Extract the (X, Y) coordinate from the center of the cell holding the provided text.  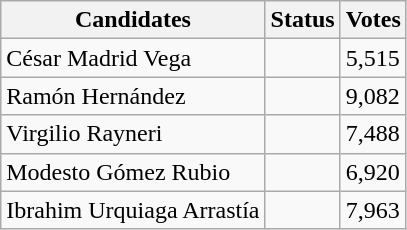
7,488 (373, 134)
Candidates (133, 20)
6,920 (373, 172)
7,963 (373, 210)
Ramón Hernández (133, 96)
9,082 (373, 96)
5,515 (373, 58)
Votes (373, 20)
Modesto Gómez Rubio (133, 172)
Virgilio Rayneri (133, 134)
Status (302, 20)
César Madrid Vega (133, 58)
Ibrahim Urquiaga Arrastía (133, 210)
